Provide the (X, Y) coordinate of the cell's center where the given text is located.  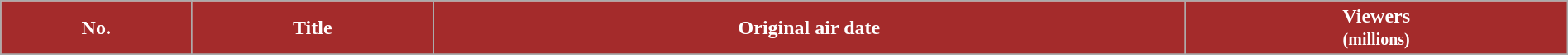
No. (96, 28)
Original air date (809, 28)
Title (313, 28)
Viewers(millions) (1376, 28)
